Scan for the cell matching the given text and deliver its (X, Y) coordinate at center. 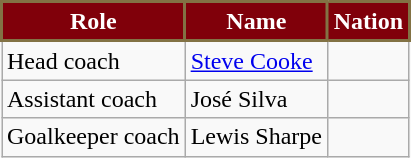
Lewis Sharpe (256, 137)
Steve Cooke (256, 60)
Nation (368, 22)
Role (94, 22)
Assistant coach (94, 99)
Goalkeeper coach (94, 137)
Head coach (94, 60)
José Silva (256, 99)
Name (256, 22)
